Capture the cell that displays the provided text and extract its [x, y] central coordinate. 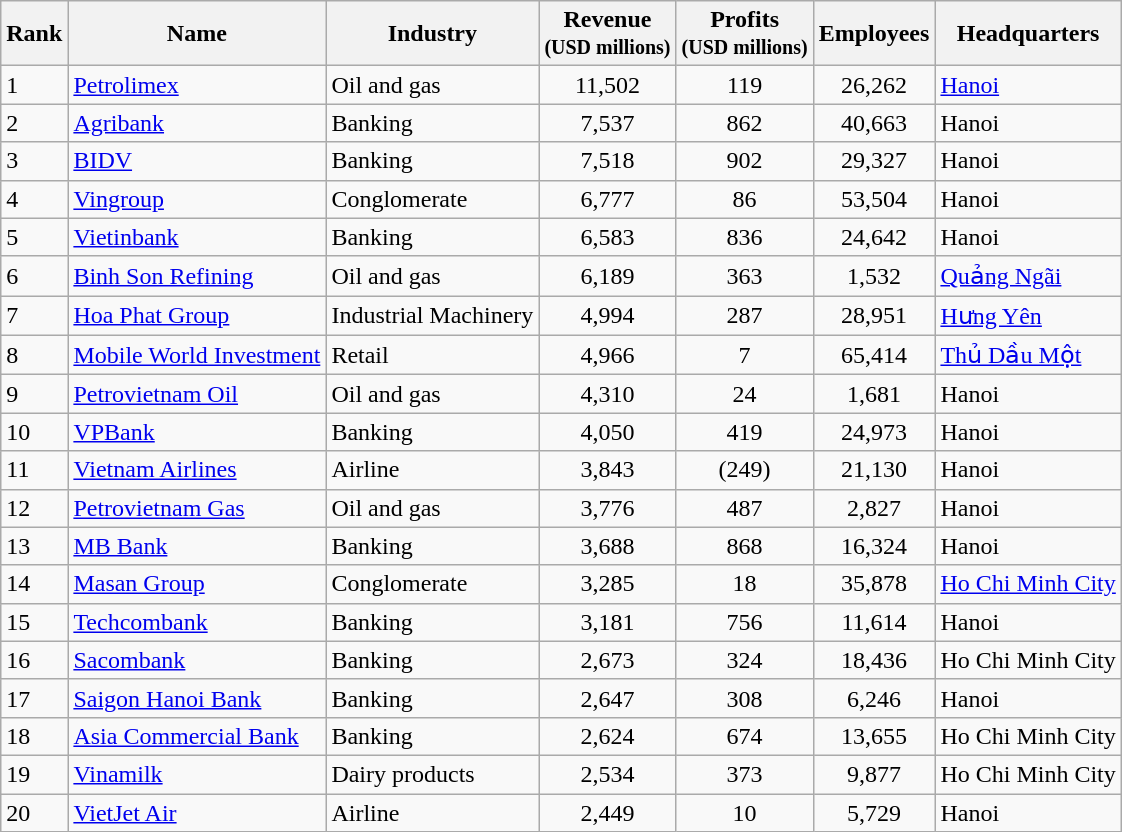
3,285 [608, 584]
17 [34, 698]
902 [744, 161]
Thủ Dầu Một [1028, 355]
VietJet Air [197, 813]
Saigon Hanoi Bank [197, 698]
2,534 [608, 774]
MB Bank [197, 546]
Hoa Phat Group [197, 316]
1 [34, 85]
2 [34, 123]
24,973 [874, 432]
2,624 [608, 736]
862 [744, 123]
6,777 [608, 199]
868 [744, 546]
308 [744, 698]
3,843 [608, 470]
7,537 [608, 123]
VPBank [197, 432]
26,262 [874, 85]
Petrovietnam Oil [197, 394]
11,502 [608, 85]
2,673 [608, 660]
12 [34, 508]
419 [744, 432]
19 [34, 774]
4,050 [608, 432]
1,532 [874, 276]
35,878 [874, 584]
24 [744, 394]
4,310 [608, 394]
6 [34, 276]
40,663 [874, 123]
Retail [432, 355]
Vinamilk [197, 774]
86 [744, 199]
Agribank [197, 123]
Headquarters [1028, 34]
3 [34, 161]
2,647 [608, 698]
18,436 [874, 660]
Vingroup [197, 199]
8 [34, 355]
Petrolimex [197, 85]
9 [34, 394]
1,681 [874, 394]
324 [744, 660]
16 [34, 660]
6,246 [874, 698]
Petrovietnam Gas [197, 508]
5,729 [874, 813]
(249) [744, 470]
2,827 [874, 508]
9,877 [874, 774]
14 [34, 584]
4,994 [608, 316]
28,951 [874, 316]
16,324 [874, 546]
756 [744, 622]
373 [744, 774]
3,688 [608, 546]
Binh Son Refining [197, 276]
3,776 [608, 508]
Vietinbank [197, 237]
Techcombank [197, 622]
6,583 [608, 237]
29,327 [874, 161]
7,518 [608, 161]
Quảng Ngãi [1028, 276]
11 [34, 470]
4,966 [608, 355]
Rank [34, 34]
Industrial Machinery [432, 316]
3,181 [608, 622]
2,449 [608, 813]
Dairy products [432, 774]
Employees [874, 34]
Name [197, 34]
15 [34, 622]
487 [744, 508]
Sacombank [197, 660]
Revenue(USD millions) [608, 34]
Industry [432, 34]
119 [744, 85]
53,504 [874, 199]
20 [34, 813]
Hưng Yên [1028, 316]
24,642 [874, 237]
Masan Group [197, 584]
Mobile World Investment [197, 355]
Asia Commercial Bank [197, 736]
4 [34, 199]
287 [744, 316]
11,614 [874, 622]
13,655 [874, 736]
5 [34, 237]
6,189 [608, 276]
Vietnam Airlines [197, 470]
674 [744, 736]
Profits(USD millions) [744, 34]
65,414 [874, 355]
BIDV [197, 161]
836 [744, 237]
21,130 [874, 470]
363 [744, 276]
13 [34, 546]
